Capture the cell that displays the provided text and extract its [x, y] central coordinate. 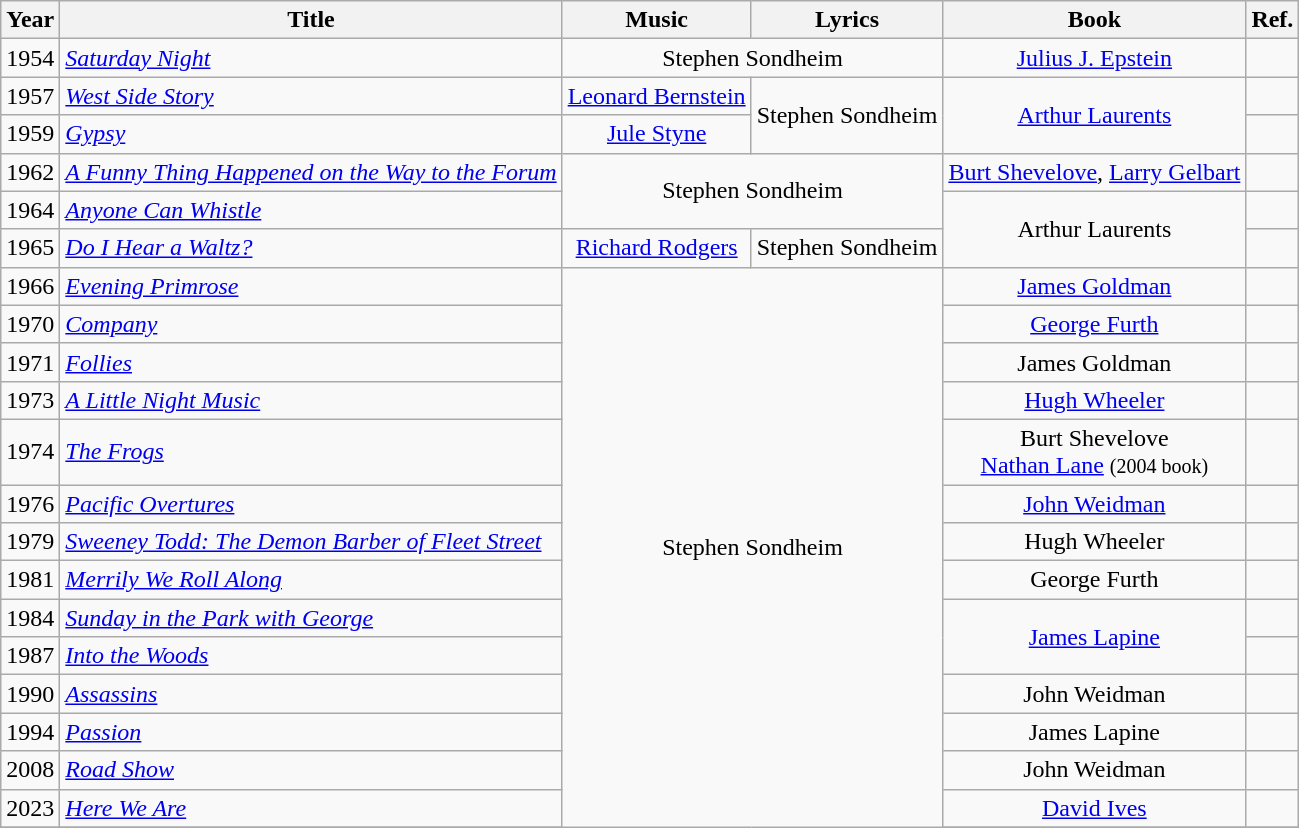
Title [311, 20]
Lyrics [847, 20]
1965 [30, 248]
Ref. [1272, 20]
Richard Rodgers [656, 248]
Saturday Night [311, 58]
Road Show [311, 770]
1971 [30, 362]
Sunday in the Park with George [311, 618]
Burt Shevelove, Larry Gelbart [1094, 172]
1987 [30, 656]
1954 [30, 58]
Anyone Can Whistle [311, 210]
Pacific Overtures [311, 503]
Here We Are [311, 808]
Music [656, 20]
Gypsy [311, 134]
1973 [30, 400]
1970 [30, 324]
Into the Woods [311, 656]
West Side Story [311, 96]
1976 [30, 503]
1966 [30, 286]
Burt SheveloveNathan Lane (2004 book) [1094, 452]
2008 [30, 770]
1981 [30, 580]
Sweeney Todd: The Demon Barber of Fleet Street [311, 542]
1979 [30, 542]
1959 [30, 134]
1962 [30, 172]
Book [1094, 20]
1994 [30, 732]
The Frogs [311, 452]
1984 [30, 618]
Year [30, 20]
2023 [30, 808]
Leonard Bernstein [656, 96]
A Little Night Music [311, 400]
David Ives [1094, 808]
Company [311, 324]
Jule Styne [656, 134]
1957 [30, 96]
Do I Hear a Waltz? [311, 248]
1974 [30, 452]
Merrily We Roll Along [311, 580]
Evening Primrose [311, 286]
A Funny Thing Happened on the Way to the Forum [311, 172]
1990 [30, 694]
Follies [311, 362]
Passion [311, 732]
Julius J. Epstein [1094, 58]
Assassins [311, 694]
1964 [30, 210]
